Determine the (X, Y) coordinate at the center of the cell enclosing the given text.  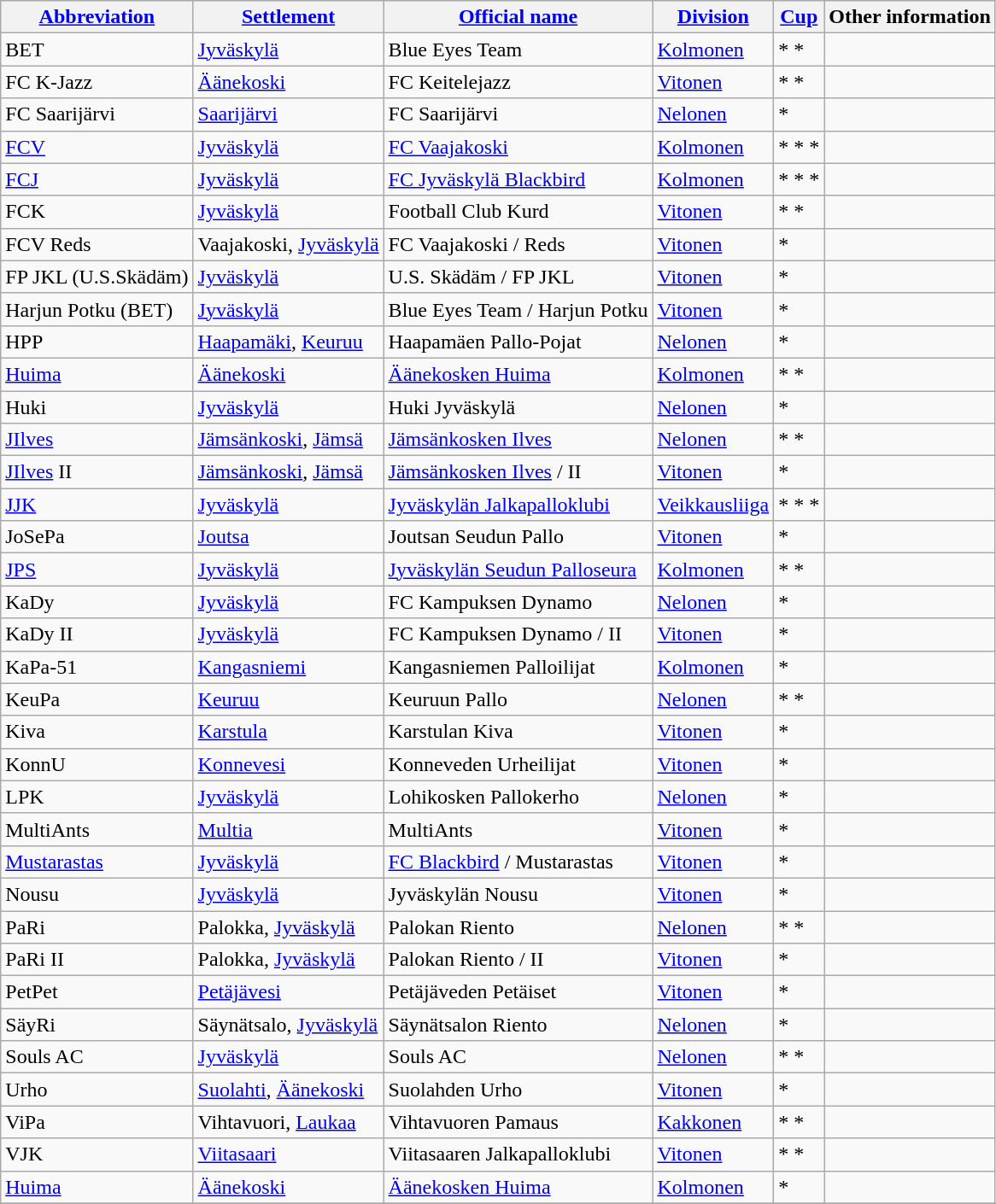
Blue Eyes Team (518, 50)
Vaajakoski, Jyväskylä (289, 244)
FC Jyväskylä Blackbird (518, 179)
Other information (911, 17)
PaRi II (97, 960)
Jämsänkosken Ilves / II (518, 472)
FC K-Jazz (97, 82)
FC Kampuksen Dynamo (518, 602)
Settlement (289, 17)
Kiva (97, 732)
Jämsänkosken Ilves (518, 440)
JIlves (97, 440)
Viitasaaren Jalkapalloklubi (518, 1154)
KeuPa (97, 699)
Jyväskylän Jalkapalloklubi (518, 505)
Huki (97, 407)
VJK (97, 1154)
Kangasniemen Palloilijat (518, 667)
Vihtavuoren Pamaus (518, 1122)
Lohikosken Pallokerho (518, 797)
FC Vaajakoski (518, 147)
FC Blackbird / Mustarastas (518, 862)
Palokan Riento (518, 926)
Football Club Kurd (518, 212)
Harjun Potku (BET) (97, 309)
Jyväskylän Nousu (518, 894)
Palokan Riento / II (518, 960)
Nousu (97, 894)
Division (713, 17)
Cup (800, 17)
Joutsan Seudun Pallo (518, 537)
Keuruu (289, 699)
Keuruun Pallo (518, 699)
KonnU (97, 764)
Viitasaari (289, 1154)
FCV Reds (97, 244)
Saarijärvi (289, 114)
Veikkausliiga (713, 505)
PetPet (97, 992)
KaPa-51 (97, 667)
FP JKL (U.S.Skädäm) (97, 277)
Abbreviation (97, 17)
Petäjävesi (289, 992)
Säynätsalo, Jyväskylä (289, 1025)
FC Keitelejazz (518, 82)
KaDy II (97, 634)
FCV (97, 147)
FC Vaajakoski / Reds (518, 244)
Joutsa (289, 537)
PaRi (97, 926)
FCJ (97, 179)
Haapamäen Pallo-Pojat (518, 342)
Kakkonen (713, 1122)
Haapamäki, Keuruu (289, 342)
Konnevesi (289, 764)
Huki Jyväskylä (518, 407)
JJK (97, 505)
JoSePa (97, 537)
Official name (518, 17)
Blue Eyes Team / Harjun Potku (518, 309)
Mustarastas (97, 862)
U.S. Skädäm / FP JKL (518, 277)
Kangasniemi (289, 667)
Säynätsalon Riento (518, 1025)
Jyväskylän Seudun Palloseura (518, 570)
Suolahden Urho (518, 1090)
BET (97, 50)
Suolahti, Äänekoski (289, 1090)
HPP (97, 342)
Petäjäveden Petäiset (518, 992)
ViPa (97, 1122)
JIlves II (97, 472)
KaDy (97, 602)
SäyRi (97, 1025)
JPS (97, 570)
Karstula (289, 732)
FCK (97, 212)
Karstulan Kiva (518, 732)
FC Kampuksen Dynamo / II (518, 634)
Konneveden Urheilijat (518, 764)
Urho (97, 1090)
Multia (289, 829)
LPK (97, 797)
Vihtavuori, Laukaa (289, 1122)
